Return the (x, y) coordinate for the center point of the cell that contains the specified text.  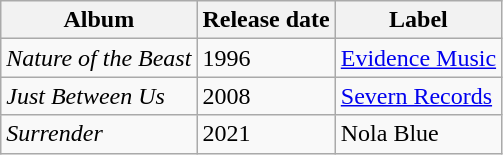
1996 (266, 58)
Nola Blue (418, 134)
Label (418, 20)
Evidence Music (418, 58)
Album (99, 20)
Release date (266, 20)
2008 (266, 96)
Nature of the Beast (99, 58)
Just Between Us (99, 96)
Severn Records (418, 96)
2021 (266, 134)
Surrender (99, 134)
